Return the [X, Y] coordinate for the center point of the cell that contains the specified text.  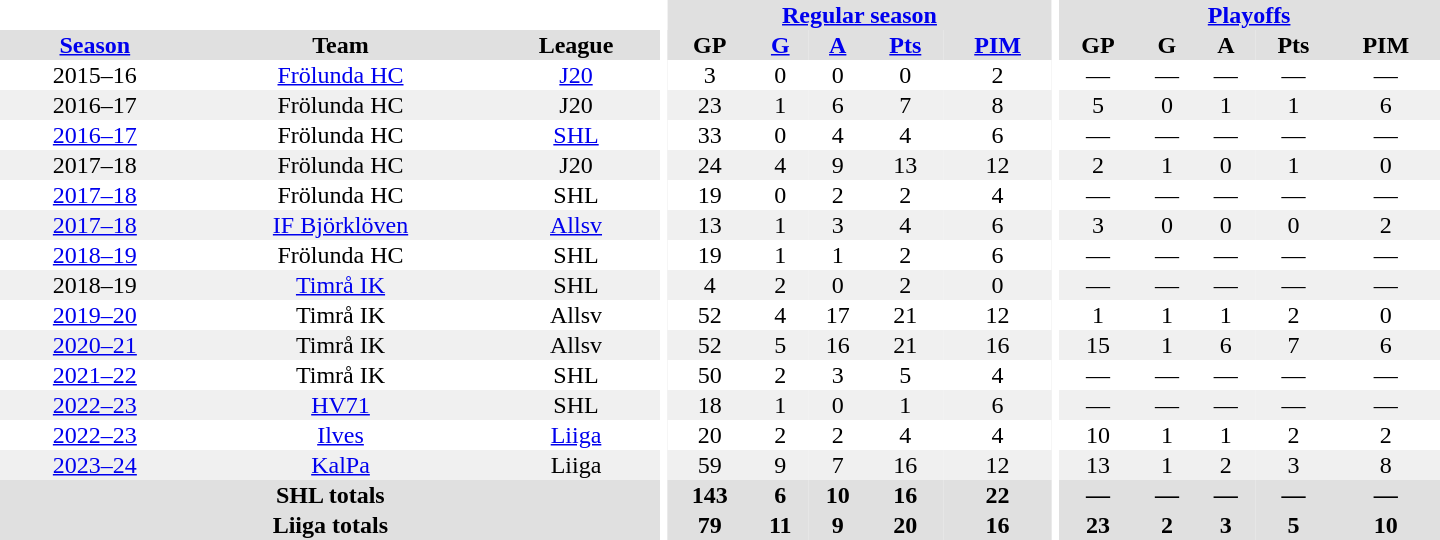
Ilves [341, 435]
2015–16 [95, 75]
2020–21 [95, 345]
KalPa [341, 465]
Liiga totals [330, 525]
IF Björklöven [341, 225]
33 [710, 135]
HV71 [341, 405]
50 [710, 375]
17 [838, 315]
SHL totals [330, 495]
11 [780, 525]
24 [710, 165]
22 [997, 495]
Team [341, 45]
2023–24 [95, 465]
143 [710, 495]
Season [95, 45]
Regular season [859, 15]
2021–22 [95, 375]
2019–20 [95, 315]
59 [710, 465]
Playoffs [1249, 15]
79 [710, 525]
18 [710, 405]
15 [1098, 345]
League [576, 45]
